For the text-containing cell, return its midpoint in [X, Y] coordinate format. 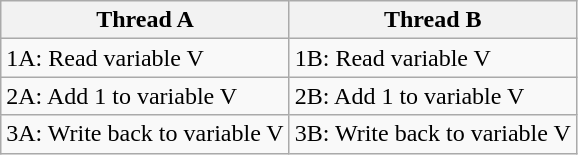
1A: Read variable V [145, 58]
3B: Write back to variable V [432, 134]
Thread B [432, 20]
3A: Write back to variable V [145, 134]
2B: Add 1 to variable V [432, 96]
1B: Read variable V [432, 58]
2A: Add 1 to variable V [145, 96]
Thread A [145, 20]
